Search for the cell housing the specified text and yield its (X, Y) center coordinate. 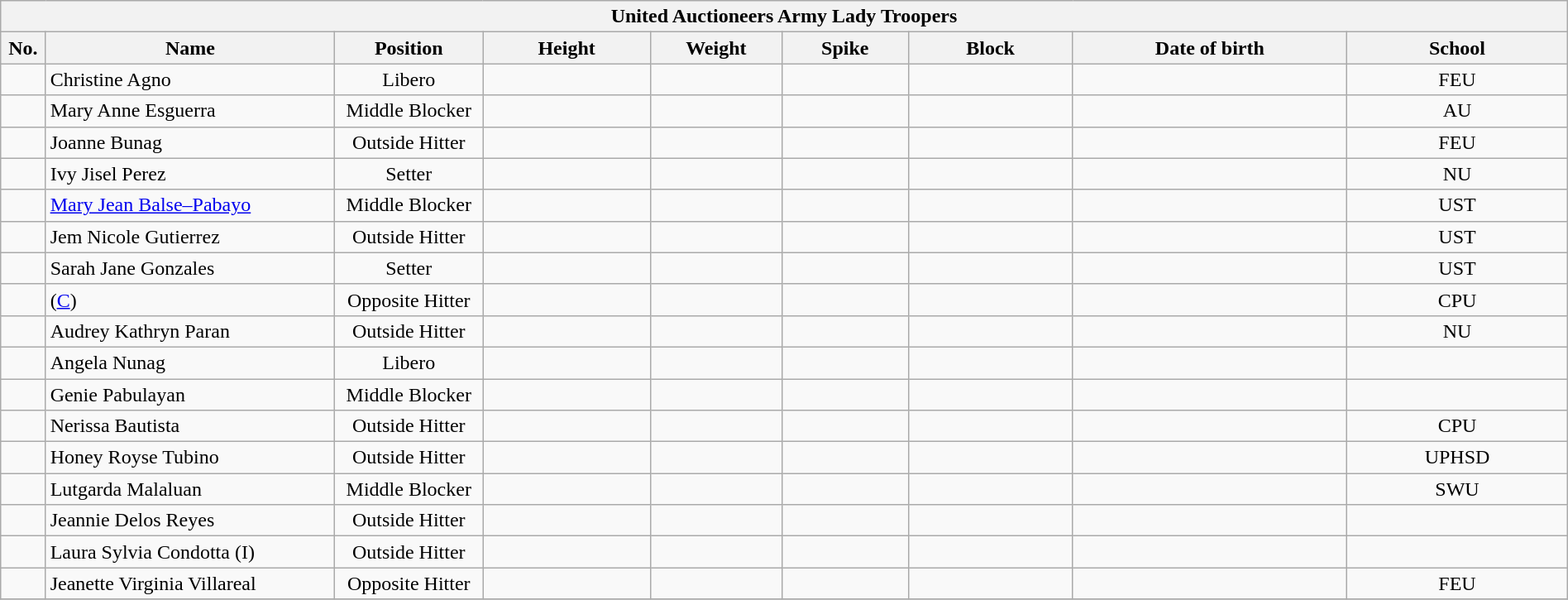
Sarah Jane Gonzales (190, 268)
Jeannie Delos Reyes (190, 521)
Weight (716, 48)
No. (23, 48)
(C) (190, 300)
Genie Pabulayan (190, 395)
Laura Sylvia Condotta (I) (190, 552)
Jeanette Virginia Villareal (190, 583)
Ivy Jisel Perez (190, 174)
United Auctioneers Army Lady Troopers (784, 17)
AU (1457, 111)
Lutgarda Malaluan (190, 489)
Spike (845, 48)
Mary Anne Esguerra (190, 111)
Position (409, 48)
Nerissa Bautista (190, 426)
Date of birth (1210, 48)
SWU (1457, 489)
Audrey Kathryn Paran (190, 331)
Height (567, 48)
Name (190, 48)
Joanne Bunag (190, 142)
Jem Nicole Gutierrez (190, 237)
UPHSD (1457, 458)
Mary Jean Balse–Pabayo (190, 205)
School (1457, 48)
Christine Agno (190, 79)
Angela Nunag (190, 362)
Block (991, 48)
Honey Royse Tubino (190, 458)
